Return the (x, y) coordinate for the center point of the cell that contains the specified text.  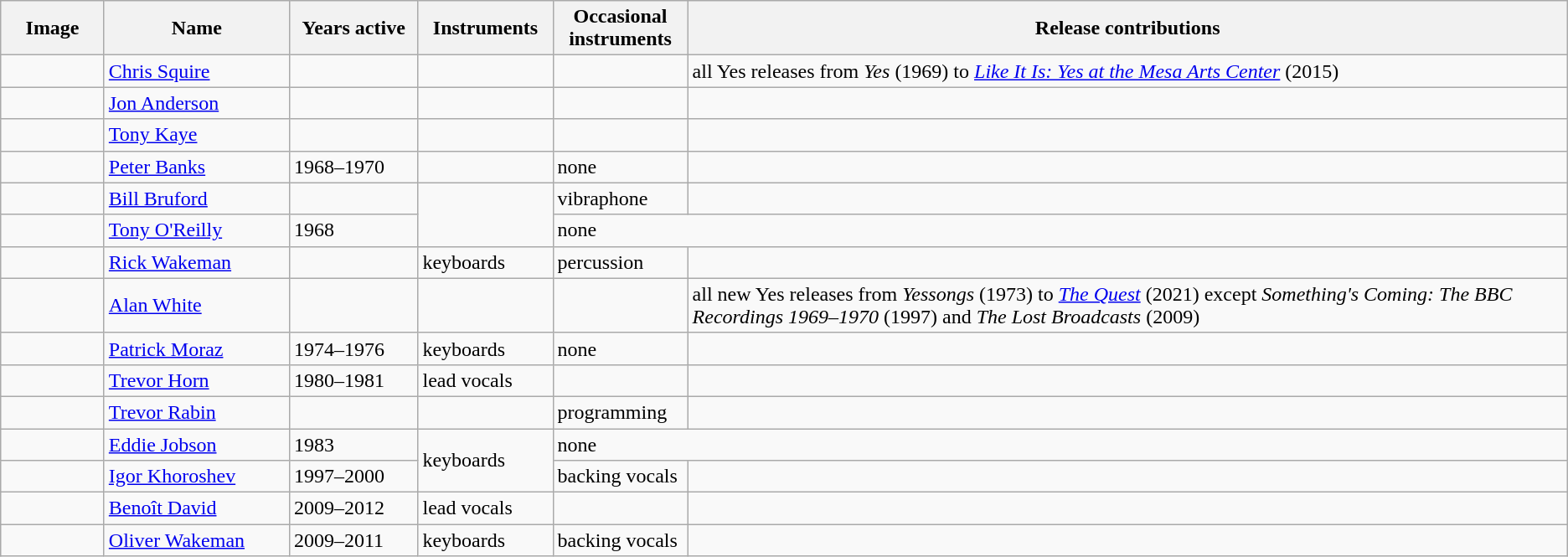
Release contributions (1127, 28)
Eddie Jobson (196, 445)
Patrick Moraz (196, 348)
Oliver Wakeman (196, 540)
1968–1970 (353, 167)
Tony Kaye (196, 135)
Instruments (486, 28)
Jon Anderson (196, 103)
Igor Khoroshev (196, 477)
Bill Bruford (196, 199)
1980–1981 (353, 380)
1997–2000 (353, 477)
1974–1976 (353, 348)
vibraphone (620, 199)
2009–2011 (353, 540)
programming (620, 412)
2009–2012 (353, 508)
Peter Banks (196, 167)
1983 (353, 445)
all Yes releases from Yes (1969) to Like It Is: Yes at the Mesa Arts Center (2015) (1127, 71)
percussion (620, 262)
Image (53, 28)
Trevor Horn (196, 380)
Name (196, 28)
Years active (353, 28)
Tony O'Reilly (196, 230)
Chris Squire (196, 71)
Trevor Rabin (196, 412)
1968 (353, 230)
Rick Wakeman (196, 262)
Occasional instruments (620, 28)
Alan White (196, 305)
Benoît David (196, 508)
